For the text-containing cell, return its midpoint in (x, y) coordinate format. 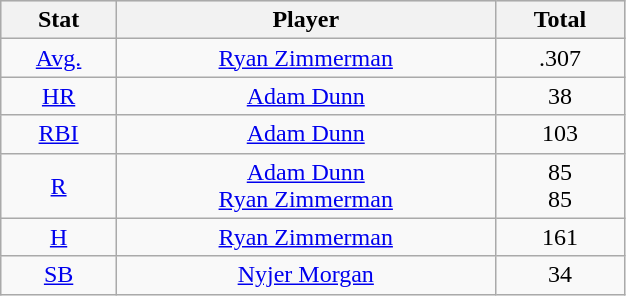
H (59, 237)
Total (560, 20)
103 (560, 134)
HR (59, 96)
34 (560, 275)
R (59, 186)
Player (306, 20)
Avg. (59, 58)
RBI (59, 134)
161 (560, 237)
Adam DunnRyan Zimmerman (306, 186)
8585 (560, 186)
Nyjer Morgan (306, 275)
SB (59, 275)
Stat (59, 20)
38 (560, 96)
.307 (560, 58)
